Determine the [X, Y] coordinate at the center of the cell enclosing the given text.  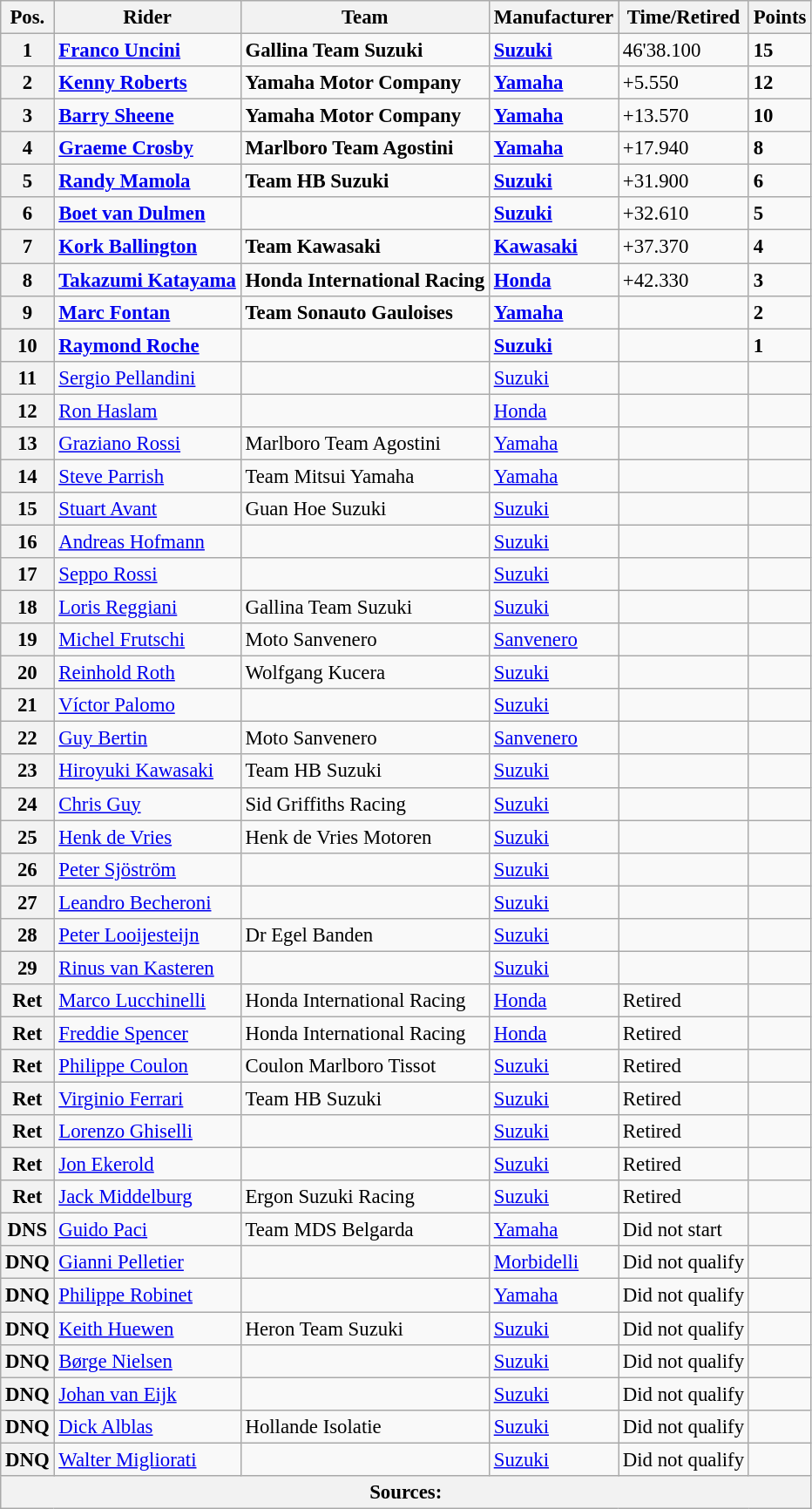
Seppo Rossi [147, 574]
Randy Mamola [147, 181]
7 [28, 247]
+17.940 [684, 148]
Points [779, 17]
Team Kawasaki [364, 247]
Gianni Pelletier [147, 1263]
29 [28, 968]
18 [28, 608]
20 [28, 673]
Time/Retired [684, 17]
Pos. [28, 17]
Ron Haslam [147, 411]
Johan van Eijk [147, 1394]
Freddie Spencer [147, 1033]
46'38.100 [684, 51]
+13.570 [684, 116]
24 [28, 804]
Stuart Avant [147, 509]
Keith Huewen [147, 1329]
9 [28, 312]
16 [28, 541]
Henk de Vries Motoren [364, 837]
Graziano Rossi [147, 444]
Team Mitsui Yamaha [364, 476]
Rider [147, 17]
Coulon Marlboro Tissot [364, 1066]
Dick Alblas [147, 1426]
+37.370 [684, 247]
Marco Lucchinelli [147, 1001]
Heron Team Suzuki [364, 1329]
26 [28, 869]
+5.550 [684, 83]
Sources: [406, 1492]
Peter Sjöström [147, 869]
Did not start [684, 1230]
Kawasaki [553, 247]
Wolfgang Kucera [364, 673]
11 [28, 377]
Morbidelli [553, 1263]
Marc Fontan [147, 312]
Kenny Roberts [147, 83]
Raymond Roche [147, 345]
+42.330 [684, 280]
Jon Ekerold [147, 1165]
Jack Middelburg [147, 1197]
+31.900 [684, 181]
13 [28, 444]
Franco Uncini [147, 51]
Ergon Suzuki Racing [364, 1197]
Team MDS Belgarda [364, 1230]
Chris Guy [147, 804]
17 [28, 574]
Philippe Robinet [147, 1295]
Leandro Becheroni [147, 902]
Rinus van Kasteren [147, 968]
28 [28, 935]
Hollande Isolatie [364, 1426]
Henk de Vries [147, 837]
Manufacturer [553, 17]
Víctor Palomo [147, 705]
Walter Migliorati [147, 1459]
Reinhold Roth [147, 673]
Guan Hoe Suzuki [364, 509]
Hiroyuki Kawasaki [147, 771]
Barry Sheene [147, 116]
21 [28, 705]
Lorenzo Ghiselli [147, 1132]
Kork Ballington [147, 247]
Michel Frutschi [147, 640]
27 [28, 902]
DNS [28, 1230]
19 [28, 640]
14 [28, 476]
Takazumi Katayama [147, 280]
Børge Nielsen [147, 1361]
Virginio Ferrari [147, 1099]
Andreas Hofmann [147, 541]
Loris Reggiani [147, 608]
Guido Paci [147, 1230]
23 [28, 771]
Graeme Crosby [147, 148]
Sergio Pellandini [147, 377]
Steve Parrish [147, 476]
Peter Looijesteijn [147, 935]
Dr Egel Banden [364, 935]
25 [28, 837]
Sid Griffiths Racing [364, 804]
Philippe Coulon [147, 1066]
+32.610 [684, 214]
Guy Bertin [147, 738]
Team Sonauto Gauloises [364, 312]
22 [28, 738]
Boet van Dulmen [147, 214]
Team [364, 17]
